Identify which cell holds the provided text, then report its (X, Y) central coordinate. 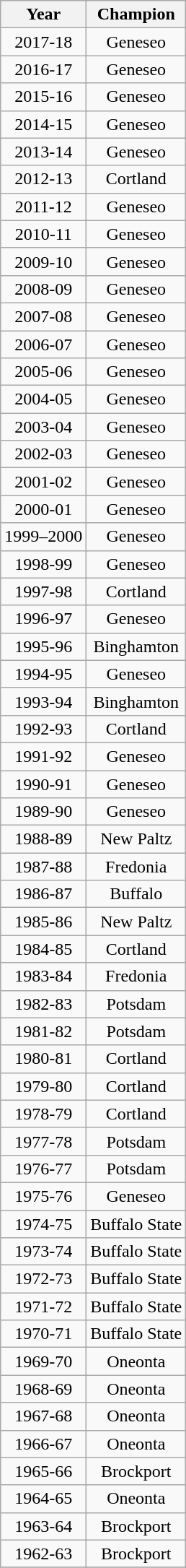
1975-76 (43, 1196)
1997-98 (43, 592)
1968-69 (43, 1389)
1999–2000 (43, 537)
1998-99 (43, 564)
1984-85 (43, 949)
2001-02 (43, 482)
1994-95 (43, 674)
1993-94 (43, 701)
2007-08 (43, 316)
1989-90 (43, 812)
1966-67 (43, 1444)
1983-84 (43, 976)
2003-04 (43, 427)
2000-01 (43, 509)
1990-91 (43, 784)
1978-79 (43, 1114)
2009-10 (43, 261)
1985-86 (43, 922)
Year (43, 14)
2014-15 (43, 124)
1996-97 (43, 619)
1971-72 (43, 1307)
1977-78 (43, 1141)
2013-14 (43, 152)
1982-83 (43, 1004)
2004-05 (43, 399)
2017-18 (43, 42)
1981-82 (43, 1031)
1976-77 (43, 1169)
1967-68 (43, 1416)
1964-65 (43, 1499)
1965-66 (43, 1471)
2010-11 (43, 234)
1992-93 (43, 729)
2011-12 (43, 207)
1987-88 (43, 867)
2005-06 (43, 372)
1963-64 (43, 1526)
Buffalo (136, 894)
1974-75 (43, 1224)
2002-03 (43, 454)
1991-92 (43, 756)
1979-80 (43, 1086)
1962-63 (43, 1554)
1969-70 (43, 1361)
2016-17 (43, 69)
2012-13 (43, 179)
1986-87 (43, 894)
Champion (136, 14)
1973-74 (43, 1252)
2008-09 (43, 289)
1995-96 (43, 646)
2015-16 (43, 97)
1972-73 (43, 1279)
1988-89 (43, 839)
1980-81 (43, 1059)
2006-07 (43, 345)
1970-71 (43, 1334)
